Provide the [x, y] coordinate of the cell's center where the given text is located.  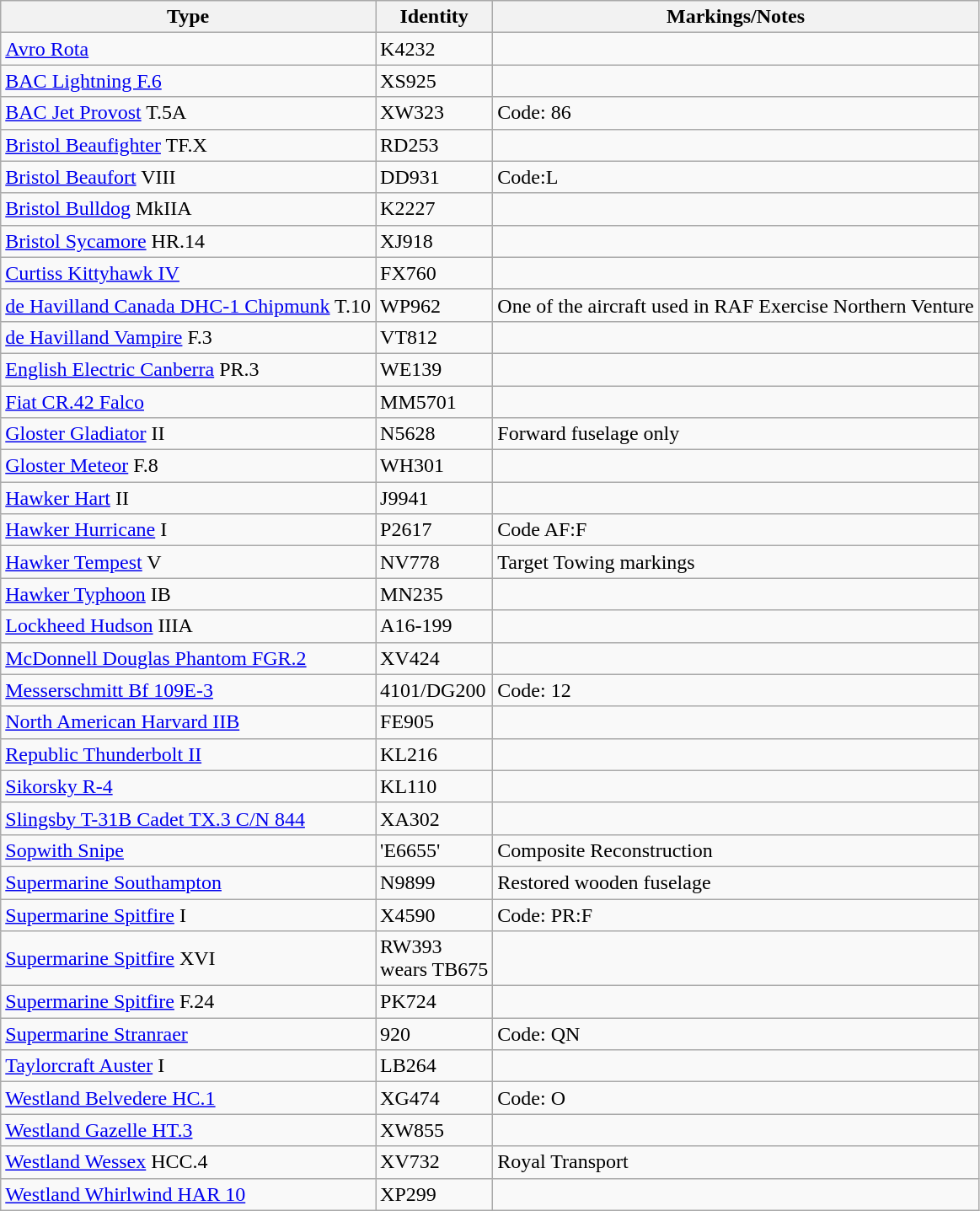
Taylorcraft Auster I [189, 1066]
Target Towing markings [736, 562]
XS925 [435, 81]
NV778 [435, 562]
KL110 [435, 786]
Code AF:F [736, 530]
Code: PR:F [736, 914]
K2227 [435, 209]
Code:L [736, 177]
Gloster Gladiator II [189, 434]
A16-199 [435, 626]
Curtiss Kittyhawk IV [189, 273]
Supermarine Spitfire I [189, 914]
Code: QN [736, 1034]
WP962 [435, 305]
Identity [435, 17]
Restored wooden fuselage [736, 882]
'E6655' [435, 850]
XW855 [435, 1130]
English Electric Canberra PR.3 [189, 369]
Supermarine Spitfire XVI [189, 959]
Markings/Notes [736, 17]
WH301 [435, 466]
Fiat CR.42 Falco [189, 402]
Composite Reconstruction [736, 850]
Bristol Sycamore HR.14 [189, 241]
Lockheed Hudson IIIA [189, 626]
Sikorsky R-4 [189, 786]
920 [435, 1034]
One of the aircraft used in RAF Exercise Northern Venture [736, 305]
MN235 [435, 594]
de Havilland Canada DHC-1 Chipmunk T.10 [189, 305]
Code: 86 [736, 113]
de Havilland Vampire F.3 [189, 337]
Code: 12 [736, 690]
Gloster Meteor F.8 [189, 466]
Messerschmitt Bf 109E-3 [189, 690]
Sopwith Snipe [189, 850]
Hawker Typhoon IB [189, 594]
Supermarine Southampton [189, 882]
Bristol Bulldog MkIIA [189, 209]
FE905 [435, 722]
WE139 [435, 369]
Slingsby T-31B Cadet TX.3 C/N 844 [189, 818]
BAC Jet Provost T.5A [189, 113]
FX760 [435, 273]
XP299 [435, 1194]
4101/DG200 [435, 690]
XW323 [435, 113]
Forward fuselage only [736, 434]
J9941 [435, 498]
Code: O [736, 1098]
XV732 [435, 1162]
PK724 [435, 1002]
Hawker Hurricane I [189, 530]
Bristol Beaufort VIII [189, 177]
Westland Wessex HCC.4 [189, 1162]
N9899 [435, 882]
LB264 [435, 1066]
XG474 [435, 1098]
North American Harvard IIB [189, 722]
Supermarine Spitfire F.24 [189, 1002]
MM5701 [435, 402]
Hawker Tempest V [189, 562]
N5628 [435, 434]
Type [189, 17]
RD253 [435, 145]
BAC Lightning F.6 [189, 81]
K4232 [435, 49]
P2617 [435, 530]
McDonnell Douglas Phantom FGR.2 [189, 658]
RW393wears TB675 [435, 959]
Supermarine Stranraer [189, 1034]
X4590 [435, 914]
Westland Belvedere HC.1 [189, 1098]
Westland Gazelle HT.3 [189, 1130]
Hawker Hart II [189, 498]
XV424 [435, 658]
KL216 [435, 754]
VT812 [435, 337]
XA302 [435, 818]
XJ918 [435, 241]
Bristol Beaufighter TF.X [189, 145]
Avro Rota [189, 49]
Royal Transport [736, 1162]
Republic Thunderbolt II [189, 754]
DD931 [435, 177]
Westland Whirlwind HAR 10 [189, 1194]
